Search for the cell housing the specified text and yield its [x, y] center coordinate. 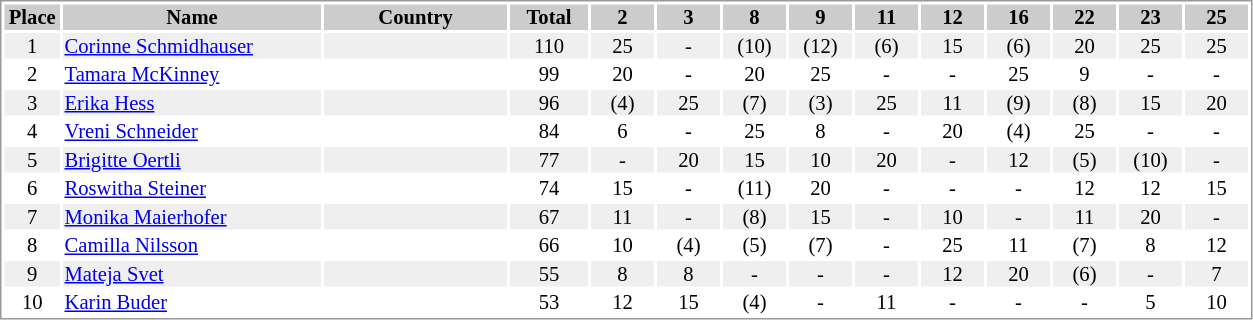
Brigitte Oertli [192, 160]
23 [1150, 17]
22 [1084, 17]
Vreni Schneider [192, 131]
84 [549, 131]
Corinne Schmidhauser [192, 46]
4 [32, 131]
66 [549, 245]
53 [549, 303]
(11) [754, 189]
110 [549, 46]
(9) [1018, 103]
96 [549, 103]
Total [549, 17]
74 [549, 189]
Tamara McKinney [192, 75]
Erika Hess [192, 103]
99 [549, 75]
(3) [820, 103]
1 [32, 46]
Karin Buder [192, 303]
Name [192, 17]
77 [549, 160]
67 [549, 217]
16 [1018, 17]
Monika Maierhofer [192, 217]
55 [549, 274]
(12) [820, 46]
Mateja Svet [192, 274]
Country [416, 17]
Roswitha Steiner [192, 189]
Place [32, 17]
Camilla Nilsson [192, 245]
